Detect which cell encompasses the target text, then output its [X, Y] center coordinate. 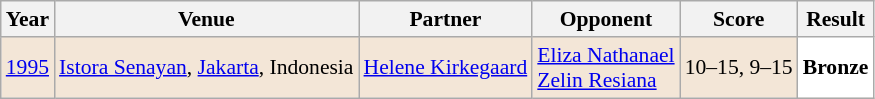
Helene Kirkegaard [446, 68]
Partner [446, 19]
Opponent [606, 19]
Venue [206, 19]
1995 [28, 68]
10–15, 9–15 [739, 68]
Eliza Nathanael Zelin Resiana [606, 68]
Bronze [836, 68]
Result [836, 19]
Istora Senayan, Jakarta, Indonesia [206, 68]
Score [739, 19]
Year [28, 19]
